Extract the [x, y] coordinate from the center of the cell holding the provided text.  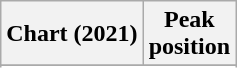
Chart (2021) [72, 34]
Peakposition [189, 34]
